Locate the cell with the specified text and output its (x, y) center coordinate. 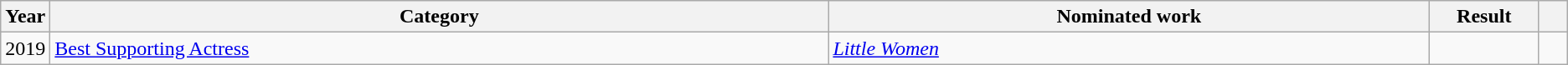
Year (25, 17)
Little Women (1129, 48)
Category (439, 17)
2019 (25, 48)
Best Supporting Actress (439, 48)
Nominated work (1129, 17)
Result (1484, 17)
